For the text-containing cell, return its midpoint in (X, Y) coordinate format. 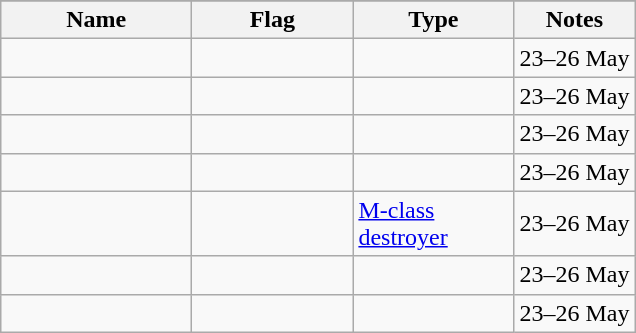
M-class destroyer (434, 224)
Type (434, 20)
Flag (272, 20)
Notes (574, 20)
Name (96, 20)
